Return (X, Y) of the center of cell containing provided text 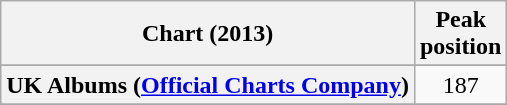
UK Albums (Official Charts Company) (208, 85)
Chart (2013) (208, 34)
187 (460, 85)
Peakposition (460, 34)
